Search for the cell housing the specified text and yield its [x, y] center coordinate. 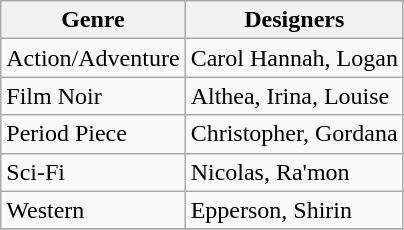
Carol Hannah, Logan [294, 58]
Althea, Irina, Louise [294, 96]
Nicolas, Ra'mon [294, 172]
Designers [294, 20]
Film Noir [93, 96]
Period Piece [93, 134]
Epperson, Shirin [294, 210]
Western [93, 210]
Sci-Fi [93, 172]
Christopher, Gordana [294, 134]
Genre [93, 20]
Action/Adventure [93, 58]
